Determine the [x, y] coordinate at the center of the cell enclosing the given text.  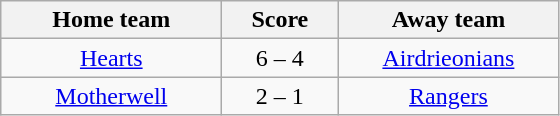
Hearts [112, 58]
Home team [112, 20]
Rangers [448, 96]
Motherwell [112, 96]
Score [280, 20]
6 – 4 [280, 58]
Airdrieonians [448, 58]
2 – 1 [280, 96]
Away team [448, 20]
